Scan for the cell matching the given text and deliver its (x, y) coordinate at center. 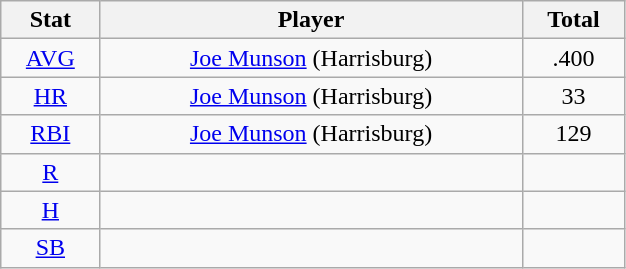
H (50, 210)
33 (574, 96)
Player (311, 20)
RBI (50, 134)
Total (574, 20)
.400 (574, 58)
R (50, 172)
HR (50, 96)
Stat (50, 20)
SB (50, 248)
AVG (50, 58)
129 (574, 134)
